Pinpoint the cell where the given text exists, returning its (x, y) midpoint coordinate. 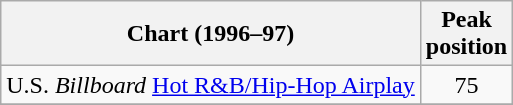
U.S. Billboard Hot R&B/Hip-Hop Airplay (211, 85)
Chart (1996–97) (211, 34)
75 (466, 85)
Peakposition (466, 34)
